Extract the (x, y) coordinate from the center of the cell holding the provided text.  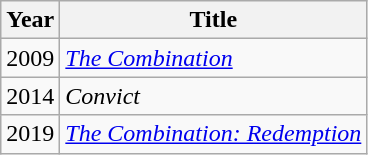
The Combination (214, 58)
2014 (30, 96)
2009 (30, 58)
Convict (214, 96)
2019 (30, 134)
Year (30, 20)
Title (214, 20)
The Combination: Redemption (214, 134)
